Detect which cell encompasses the target text, then output its (X, Y) center coordinate. 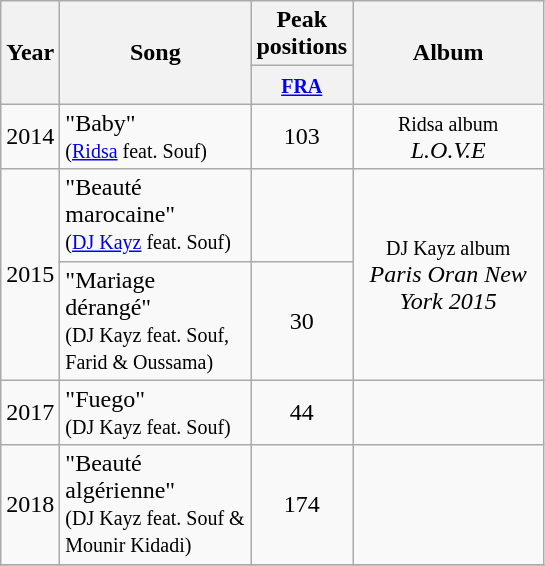
FRA (302, 85)
2014 (30, 136)
2018 (30, 504)
2017 (30, 412)
"Baby"(Ridsa feat. Souf) (156, 136)
"Beauté marocaine"(DJ Kayz feat. Souf) (156, 215)
103 (302, 136)
"Mariage dérangé"(DJ Kayz feat. Souf, Farid & Oussama) (156, 320)
"Fuego"(DJ Kayz feat. Souf) (156, 412)
DJ Kayz albumParis Oran New York 2015 (448, 274)
44 (302, 412)
Ridsa album L.O.V.E (448, 136)
2015 (30, 274)
Peak positions (302, 34)
174 (302, 504)
30 (302, 320)
"Beauté algérienne" (DJ Kayz feat. Souf & Mounir Kidadi) (156, 504)
Song (156, 52)
Year (30, 52)
Album (448, 52)
